Output the (X, Y) coordinate of the center of the cell containing the given text.  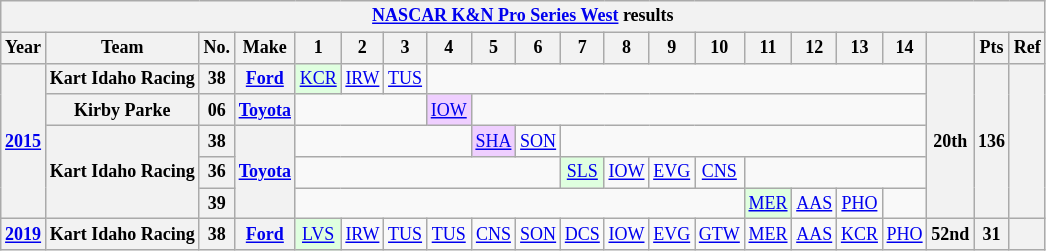
2 (362, 48)
4 (448, 48)
11 (768, 48)
06 (216, 110)
1 (318, 48)
39 (216, 204)
12 (814, 48)
GTW (719, 234)
Kirby Parke (122, 110)
52nd (950, 234)
2019 (24, 234)
13 (860, 48)
Make (264, 48)
20th (950, 141)
DCS (582, 234)
136 (992, 141)
10 (719, 48)
6 (538, 48)
SHA (494, 140)
No. (216, 48)
36 (216, 172)
8 (626, 48)
31 (992, 234)
Pts (992, 48)
Ref (1027, 48)
LVS (318, 234)
2015 (24, 141)
5 (494, 48)
NASCAR K&N Pro Series West results (523, 16)
7 (582, 48)
SLS (582, 172)
14 (904, 48)
Year (24, 48)
9 (672, 48)
Team (122, 48)
3 (406, 48)
